Extract the (x, y) coordinate from the center of the cell holding the provided text.  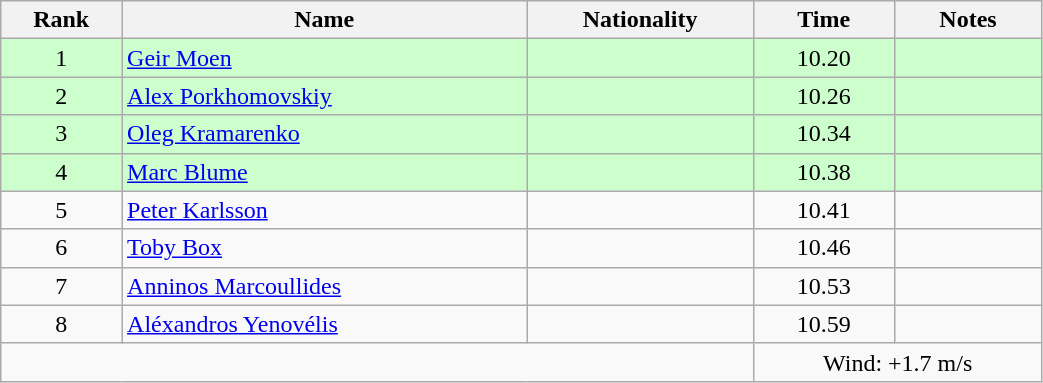
Alex Porkhomovskiy (324, 96)
2 (62, 96)
4 (62, 172)
Wind: +1.7 m/s (898, 362)
10.59 (824, 324)
Geir Moen (324, 58)
Toby Box (324, 248)
Aléxandros Yenovélis (324, 324)
10.26 (824, 96)
Marc Blume (324, 172)
10.20 (824, 58)
7 (62, 286)
5 (62, 210)
Anninos Marcoullides (324, 286)
Nationality (640, 20)
Peter Karlsson (324, 210)
8 (62, 324)
Name (324, 20)
10.46 (824, 248)
10.53 (824, 286)
10.38 (824, 172)
10.34 (824, 134)
Notes (968, 20)
Oleg Kramarenko (324, 134)
3 (62, 134)
Rank (62, 20)
Time (824, 20)
10.41 (824, 210)
1 (62, 58)
6 (62, 248)
